Determine the (X, Y) coordinate at the center of the cell enclosing the given text.  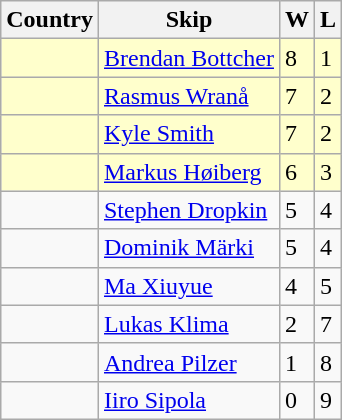
Stephen Dropkin (188, 210)
Skip (188, 20)
Kyle Smith (188, 134)
L (328, 20)
Rasmus Wranå (188, 96)
Brendan Bottcher (188, 58)
Markus Høiberg (188, 172)
3 (328, 172)
Lukas Klima (188, 324)
9 (328, 400)
Dominik Märki (188, 248)
Country (50, 20)
W (296, 20)
Iiro Sipola (188, 400)
Ma Xiuyue (188, 286)
6 (296, 172)
0 (296, 400)
Andrea Pilzer (188, 362)
